Return the (x, y) coordinate for the center point of the cell that contains the specified text.  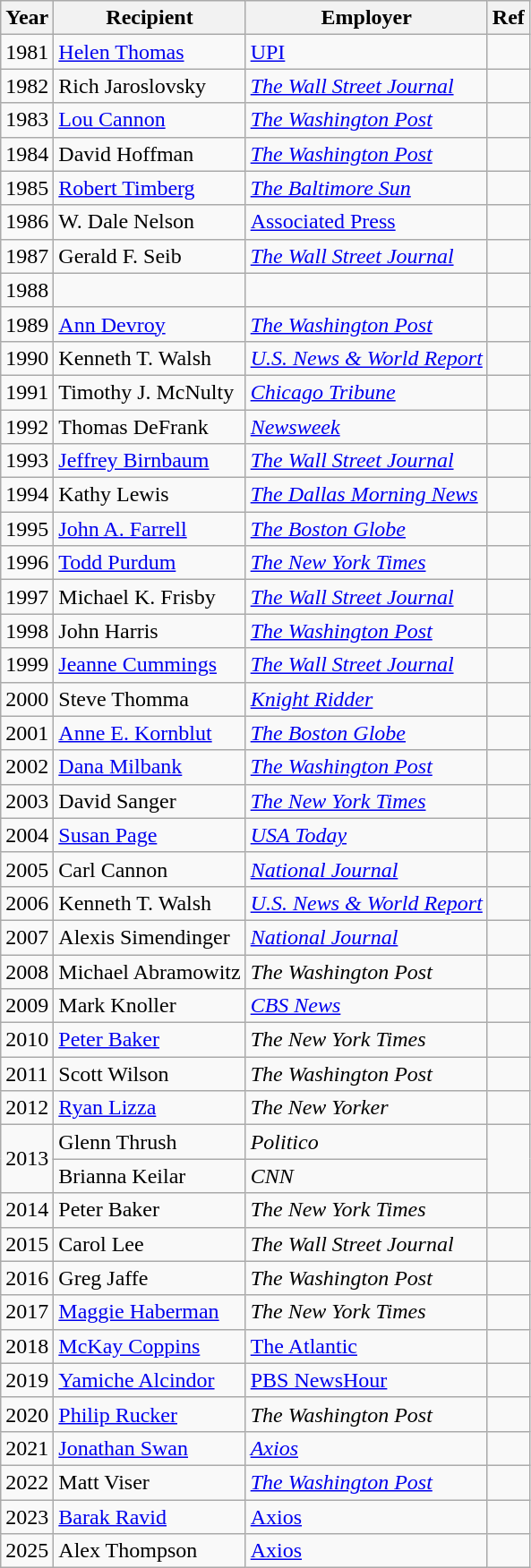
Timothy J. McNulty (150, 392)
1999 (27, 665)
2023 (27, 1517)
2006 (27, 903)
2020 (27, 1414)
2016 (27, 1278)
Dana Milbank (150, 767)
2018 (27, 1346)
Jeffrey Birnbaum (150, 461)
2017 (27, 1312)
Newsweek (366, 427)
Steve Thomma (150, 699)
Ref (509, 18)
1989 (27, 324)
1991 (27, 392)
Alexis Simendinger (150, 937)
2013 (27, 1159)
John Harris (150, 631)
PBS NewsHour (366, 1380)
David Hoffman (150, 154)
Kathy Lewis (150, 495)
1994 (27, 495)
The Atlantic (366, 1346)
1998 (27, 631)
Greg Jaffe (150, 1278)
Robert Timberg (150, 188)
2001 (27, 733)
Yamiche Alcindor (150, 1380)
1997 (27, 597)
Knight Ridder (366, 699)
Jonathan Swan (150, 1448)
UPI (366, 52)
2000 (27, 699)
2008 (27, 971)
2002 (27, 767)
2021 (27, 1448)
Thomas DeFrank (150, 427)
Michael Abramowitz (150, 971)
Chicago Tribune (366, 392)
Anne E. Kornblut (150, 733)
Carol Lee (150, 1244)
The Dallas Morning News (366, 495)
Politico (366, 1142)
The New Yorker (366, 1108)
Lou Cannon (150, 120)
1988 (27, 290)
1986 (27, 222)
1996 (27, 563)
Rich Jaroslovsky (150, 86)
Ann Devroy (150, 324)
Scott Wilson (150, 1074)
Recipient (150, 18)
David Sanger (150, 801)
USA Today (366, 835)
1992 (27, 427)
Carl Cannon (150, 869)
2014 (27, 1210)
2012 (27, 1108)
2010 (27, 1040)
CNN (366, 1176)
Alex Thompson (150, 1551)
2005 (27, 869)
2022 (27, 1482)
Matt Viser (150, 1482)
Gerald F. Seib (150, 256)
2004 (27, 835)
Associated Press (366, 222)
Helen Thomas (150, 52)
2007 (27, 937)
Barak Ravid (150, 1517)
1990 (27, 358)
1987 (27, 256)
CBS News (366, 1006)
Jeanne Cummings (150, 665)
Brianna Keilar (150, 1176)
1983 (27, 120)
2015 (27, 1244)
Maggie Haberman (150, 1312)
2009 (27, 1006)
2025 (27, 1551)
1993 (27, 461)
Susan Page (150, 835)
Michael K. Frisby (150, 597)
W. Dale Nelson (150, 222)
Year (27, 18)
Glenn Thrush (150, 1142)
1982 (27, 86)
2003 (27, 801)
1981 (27, 52)
1985 (27, 188)
McKay Coppins (150, 1346)
Employer (366, 18)
2011 (27, 1074)
1995 (27, 529)
Todd Purdum (150, 563)
The Baltimore Sun (366, 188)
John A. Farrell (150, 529)
Philip Rucker (150, 1414)
2019 (27, 1380)
Ryan Lizza (150, 1108)
1984 (27, 154)
Mark Knoller (150, 1006)
